Return [x, y] of the center of cell containing provided text 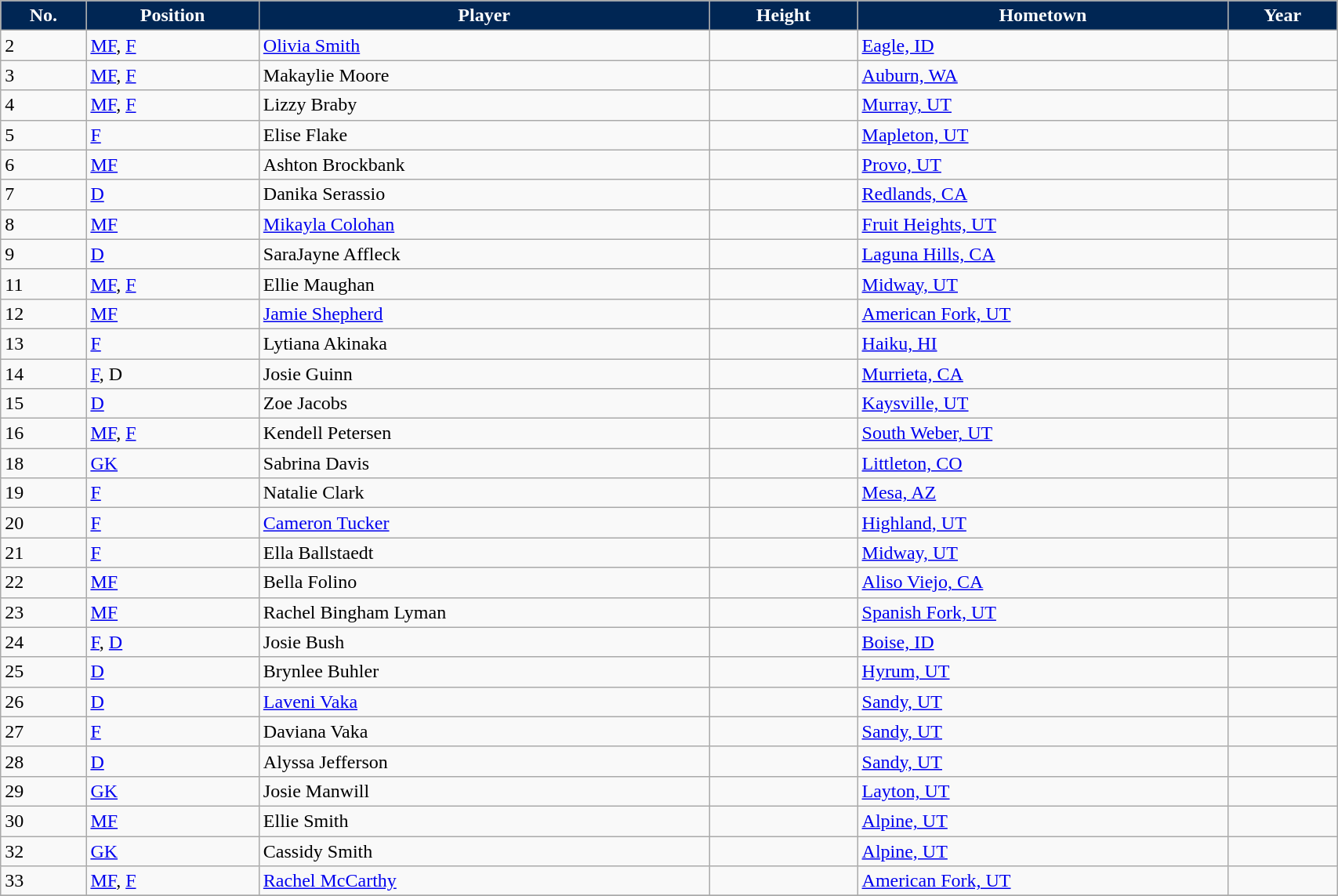
16 [44, 433]
32 [44, 851]
Aliso Viejo, CA [1042, 582]
Josie Bush [484, 642]
Elise Flake [484, 135]
Hometown [1042, 16]
Olivia Smith [484, 45]
Provo, UT [1042, 165]
Boise, ID [1042, 642]
9 [44, 254]
Fruit Heights, UT [1042, 224]
Spanish Fork, UT [1042, 612]
19 [44, 493]
Cassidy Smith [484, 851]
Eagle, ID [1042, 45]
Ellie Maughan [484, 284]
33 [44, 881]
Murray, UT [1042, 105]
23 [44, 612]
4 [44, 105]
Redlands, CA [1042, 194]
Littleton, CO [1042, 463]
27 [44, 731]
Auburn, WA [1042, 75]
Year [1282, 16]
Josie Guinn [484, 374]
Makaylie Moore [484, 75]
Jamie Shepherd [484, 314]
Natalie Clark [484, 493]
8 [44, 224]
14 [44, 374]
Kendell Petersen [484, 433]
Layton, UT [1042, 791]
Lytiana Akinaka [484, 343]
SaraJayne Affleck [484, 254]
22 [44, 582]
Daviana Vaka [484, 731]
30 [44, 821]
Mikayla Colohan [484, 224]
Murrieta, CA [1042, 374]
Mapleton, UT [1042, 135]
12 [44, 314]
3 [44, 75]
Sabrina Davis [484, 463]
Haiku, HI [1042, 343]
2 [44, 45]
15 [44, 404]
Cameron Tucker [484, 523]
Lizzy Braby [484, 105]
29 [44, 791]
6 [44, 165]
11 [44, 284]
Ashton Brockbank [484, 165]
Hyrum, UT [1042, 672]
Kaysville, UT [1042, 404]
Height [784, 16]
No. [44, 16]
26 [44, 702]
Josie Manwill [484, 791]
Brynlee Buhler [484, 672]
25 [44, 672]
Laguna Hills, CA [1042, 254]
Mesa, AZ [1042, 493]
South Weber, UT [1042, 433]
Laveni Vaka [484, 702]
7 [44, 194]
5 [44, 135]
18 [44, 463]
Position [172, 16]
20 [44, 523]
28 [44, 761]
24 [44, 642]
Danika Serassio [484, 194]
Rachel McCarthy [484, 881]
Bella Folino [484, 582]
Player [484, 16]
Zoe Jacobs [484, 404]
Ellie Smith [484, 821]
Alyssa Jefferson [484, 761]
Rachel Bingham Lyman [484, 612]
13 [44, 343]
Ella Ballstaedt [484, 553]
Highland, UT [1042, 523]
21 [44, 553]
